Capture the cell that displays the provided text and extract its [X, Y] central coordinate. 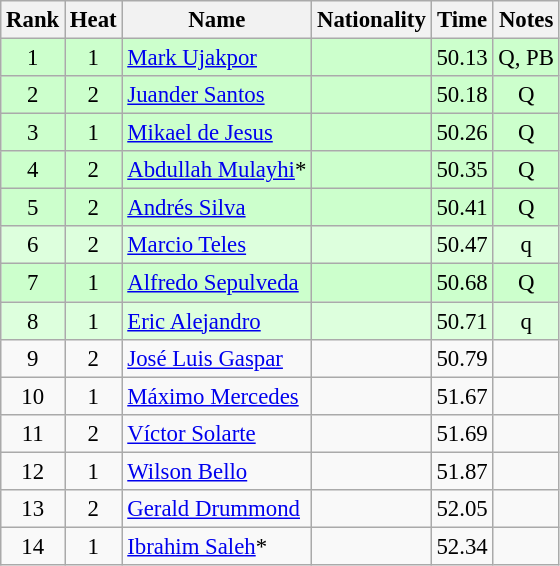
Heat [94, 20]
52.34 [462, 546]
50.79 [462, 358]
8 [33, 321]
51.69 [462, 433]
12 [33, 471]
Mark Ujakpor [217, 58]
Time [462, 20]
Marcio Teles [217, 245]
51.87 [462, 471]
50.71 [462, 321]
Notes [526, 20]
Ibrahim Saleh* [217, 546]
4 [33, 170]
Nationality [372, 20]
50.13 [462, 58]
51.67 [462, 396]
José Luis Gaspar [217, 358]
10 [33, 396]
Eric Alejandro [217, 321]
Andrés Silva [217, 208]
Name [217, 20]
Gerald Drummond [217, 509]
3 [33, 133]
Rank [33, 20]
Mikael de Jesus [217, 133]
50.18 [462, 95]
6 [33, 245]
Víctor Solarte [217, 433]
50.26 [462, 133]
Alfredo Sepulveda [217, 283]
13 [33, 509]
Juander Santos [217, 95]
50.41 [462, 208]
50.35 [462, 170]
Q, PB [526, 58]
Wilson Bello [217, 471]
7 [33, 283]
14 [33, 546]
5 [33, 208]
Abdullah Mulayhi* [217, 170]
50.47 [462, 245]
Máximo Mercedes [217, 396]
9 [33, 358]
11 [33, 433]
50.68 [462, 283]
52.05 [462, 509]
